For the text-containing cell, return its midpoint in [x, y] coordinate format. 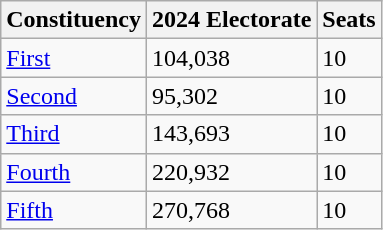
Third [74, 134]
95,302 [231, 96]
2024 Electorate [231, 20]
Fifth [74, 210]
First [74, 58]
Seats [349, 20]
Constituency [74, 20]
270,768 [231, 210]
Second [74, 96]
Fourth [74, 172]
143,693 [231, 134]
220,932 [231, 172]
104,038 [231, 58]
